Provide the (X, Y) coordinate of the cell's center where the given text is located.  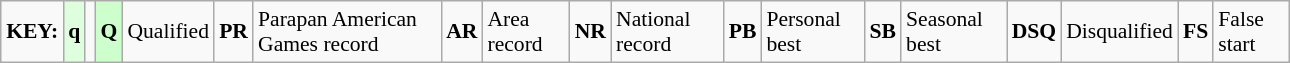
Seasonal best (954, 32)
KEY: (32, 32)
Personal best (812, 32)
PB (743, 32)
PR (234, 32)
SB (884, 32)
NR (590, 32)
DSQ (1034, 32)
AR (462, 32)
Parapan American Games record (347, 32)
FS (1196, 32)
Area record (526, 32)
False start (1251, 32)
Disqualified (1120, 32)
q (74, 32)
Qualified (168, 32)
Q (108, 32)
National record (668, 32)
